Determine the [x, y] coordinate at the center of the cell enclosing the given text.  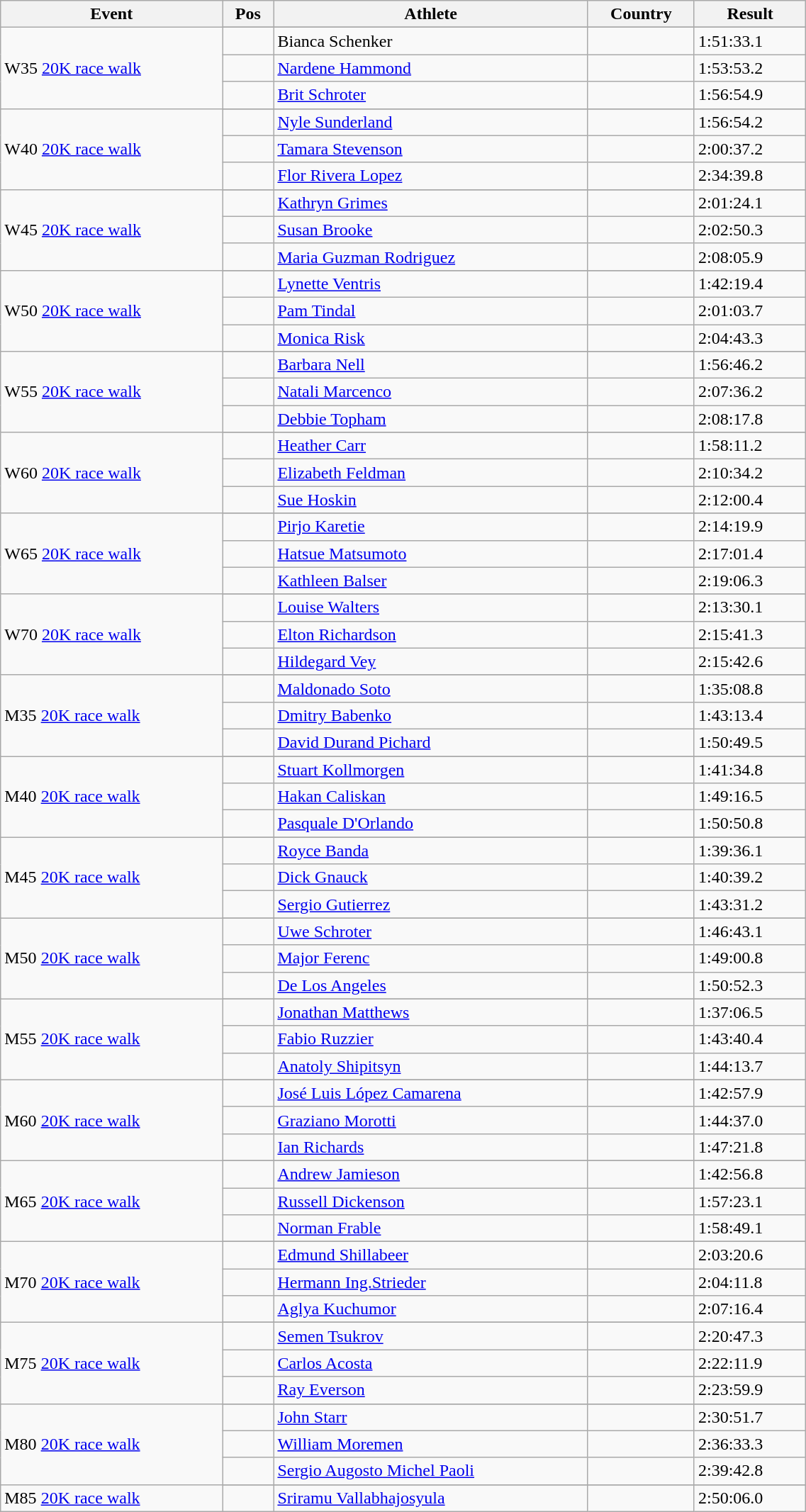
Royce Banda [431, 851]
1:35:08.8 [750, 688]
1:57:23.1 [750, 1202]
M70 20K race walk [112, 1282]
Tamara Stevenson [431, 149]
2:22:11.9 [750, 1363]
Nyle Sunderland [431, 122]
Heather Carr [431, 446]
2:13:30.1 [750, 607]
2:19:06.3 [750, 581]
Hakan Caliskan [431, 797]
Ian Richards [431, 1147]
1:44:13.7 [750, 1066]
Athlete [431, 14]
1:40:39.2 [750, 878]
Russell Dickenson [431, 1202]
M80 20K race walk [112, 1444]
Event [112, 14]
Pasquale D'Orlando [431, 824]
Pos [248, 14]
2:07:36.2 [750, 392]
Hildegard Vey [431, 661]
M85 20K race walk [112, 1498]
Edmund Shillabeer [431, 1255]
De Los Angeles [431, 985]
1:49:00.8 [750, 958]
2:23:59.9 [750, 1390]
Norman Frable [431, 1228]
W60 20K race walk [112, 473]
W40 20K race walk [112, 149]
1:58:49.1 [750, 1228]
2:36:33.3 [750, 1444]
Fabio Ruzzier [431, 1039]
Uwe Schroter [431, 931]
Barbara Nell [431, 365]
Pam Tindal [431, 310]
1:50:52.3 [750, 985]
1:50:49.5 [750, 742]
M65 20K race walk [112, 1201]
2:08:17.8 [750, 419]
Bianca Schenker [431, 41]
2:20:47.3 [750, 1336]
Maldonado Soto [431, 688]
1:56:46.2 [750, 365]
1:42:19.4 [750, 284]
Graziano Morotti [431, 1120]
W35 20K race walk [112, 68]
William Moremen [431, 1444]
W70 20K race walk [112, 634]
M40 20K race walk [112, 796]
Hermann Ing.Strieder [431, 1282]
José Luis López Camarena [431, 1093]
2:04:11.8 [750, 1282]
2:03:20.6 [750, 1255]
Susan Brooke [431, 230]
Stuart Kollmorgen [431, 769]
John Starr [431, 1417]
Elizabeth Feldman [431, 473]
2:39:42.8 [750, 1471]
Dick Gnauck [431, 878]
Ray Everson [431, 1390]
1:41:34.8 [750, 769]
Sergio Gutierrez [431, 905]
2:30:51.7 [750, 1417]
1:56:54.2 [750, 122]
Kathryn Grimes [431, 203]
1:53:53.2 [750, 68]
Debbie Topham [431, 419]
1:43:13.4 [750, 715]
Louise Walters [431, 607]
Flor Rivera Lopez [431, 176]
M35 20K race walk [112, 715]
Anatoly Shipitsyn [431, 1066]
Dmitry Babenko [431, 715]
Maria Guzman Rodriguez [431, 257]
Nardene Hammond [431, 68]
M60 20K race walk [112, 1120]
2:04:43.3 [750, 338]
1:46:43.1 [750, 931]
1:43:31.2 [750, 905]
Sriramu Vallabhajosyula [431, 1498]
Aglya Kuchumor [431, 1309]
1:58:11.2 [750, 446]
Jonathan Matthews [431, 1012]
2:15:41.3 [750, 634]
2:02:50.3 [750, 230]
Result [750, 14]
1:51:33.1 [750, 41]
1:42:56.8 [750, 1174]
M75 20K race walk [112, 1363]
Lynette Ventris [431, 284]
2:15:42.6 [750, 661]
W45 20K race walk [112, 230]
2:10:34.2 [750, 473]
W65 20K race walk [112, 554]
Monica Risk [431, 338]
2:14:19.9 [750, 527]
Sue Hoskin [431, 500]
Country [641, 14]
2:12:00.4 [750, 500]
1:43:40.4 [750, 1039]
2:50:06.0 [750, 1498]
Elton Richardson [431, 634]
2:08:05.9 [750, 257]
Sergio Augosto Michel Paoli [431, 1471]
M45 20K race walk [112, 878]
1:42:57.9 [750, 1093]
Pirjo Karetie [431, 527]
1:47:21.8 [750, 1147]
2:01:24.1 [750, 203]
1:39:36.1 [750, 851]
1:56:54.9 [750, 95]
1:44:37.0 [750, 1120]
Carlos Acosta [431, 1363]
2:01:03.7 [750, 310]
1:49:16.5 [750, 797]
Kathleen Balser [431, 581]
2:17:01.4 [750, 554]
2:07:16.4 [750, 1309]
2:34:39.8 [750, 176]
2:00:37.2 [750, 149]
1:37:06.5 [750, 1012]
1:50:50.8 [750, 824]
David Durand Pichard [431, 742]
Natali Marcenco [431, 392]
Major Ferenc [431, 958]
Hatsue Matsumoto [431, 554]
Brit Schroter [431, 95]
M50 20K race walk [112, 958]
Andrew Jamieson [431, 1174]
W50 20K race walk [112, 310]
W55 20K race walk [112, 392]
Semen Tsukrov [431, 1336]
M55 20K race walk [112, 1039]
